Detect which cell encompasses the target text, then output its (x, y) center coordinate. 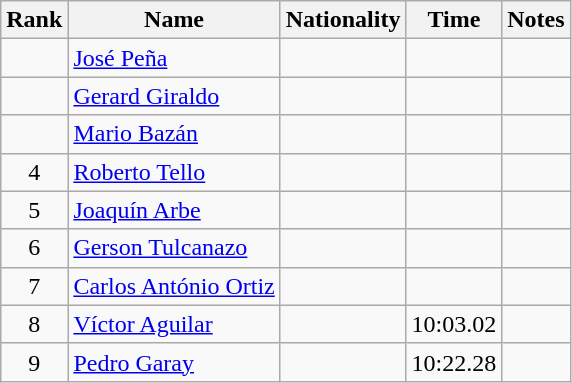
4 (34, 172)
Pedro Garay (174, 362)
10:22.28 (454, 362)
Roberto Tello (174, 172)
Time (454, 20)
Víctor Aguilar (174, 324)
6 (34, 248)
José Peña (174, 58)
Notes (536, 20)
5 (34, 210)
Joaquín Arbe (174, 210)
7 (34, 286)
10:03.02 (454, 324)
9 (34, 362)
Gerson Tulcanazo (174, 248)
8 (34, 324)
Name (174, 20)
Rank (34, 20)
Mario Bazán (174, 134)
Gerard Giraldo (174, 96)
Carlos António Ortiz (174, 286)
Nationality (343, 20)
